Identify which cell holds the provided text, then report its [x, y] central coordinate. 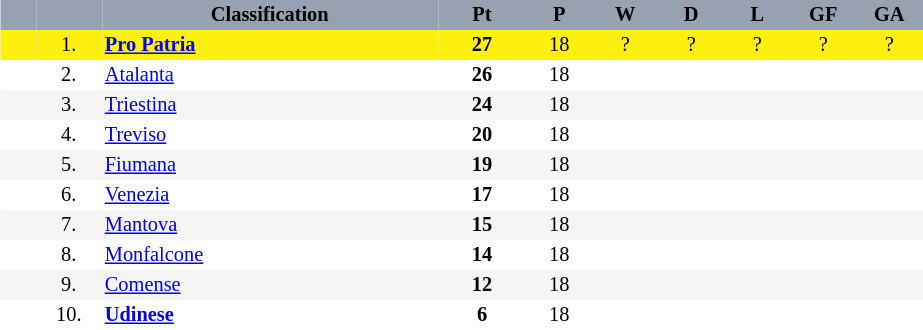
9. [69, 285]
10. [69, 315]
5. [69, 165]
D [691, 15]
15 [482, 225]
19 [482, 165]
17 [482, 195]
6. [69, 195]
14 [482, 255]
Comense [270, 285]
W [625, 15]
Mantova [270, 225]
Pro Patria [270, 45]
7. [69, 225]
4. [69, 135]
6 [482, 315]
GA [889, 15]
GF [823, 15]
2. [69, 75]
Udinese [270, 315]
24 [482, 105]
L [757, 15]
Triestina [270, 105]
26 [482, 75]
1. [69, 45]
27 [482, 45]
Venezia [270, 195]
Treviso [270, 135]
Pt [482, 15]
Atalanta [270, 75]
3. [69, 105]
20 [482, 135]
Classification [270, 15]
Monfalcone [270, 255]
8. [69, 255]
P [559, 15]
Fiumana [270, 165]
12 [482, 285]
